Scan for the cell matching the given text and deliver its (X, Y) coordinate at center. 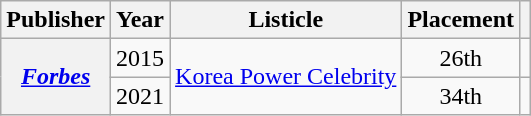
Korea Power Celebrity (286, 77)
26th (461, 58)
Listicle (286, 20)
Publisher (56, 20)
Year (140, 20)
2015 (140, 58)
2021 (140, 96)
Forbes (56, 77)
Placement (461, 20)
34th (461, 96)
